Locate the cell with the specified text and output its [X, Y] center coordinate. 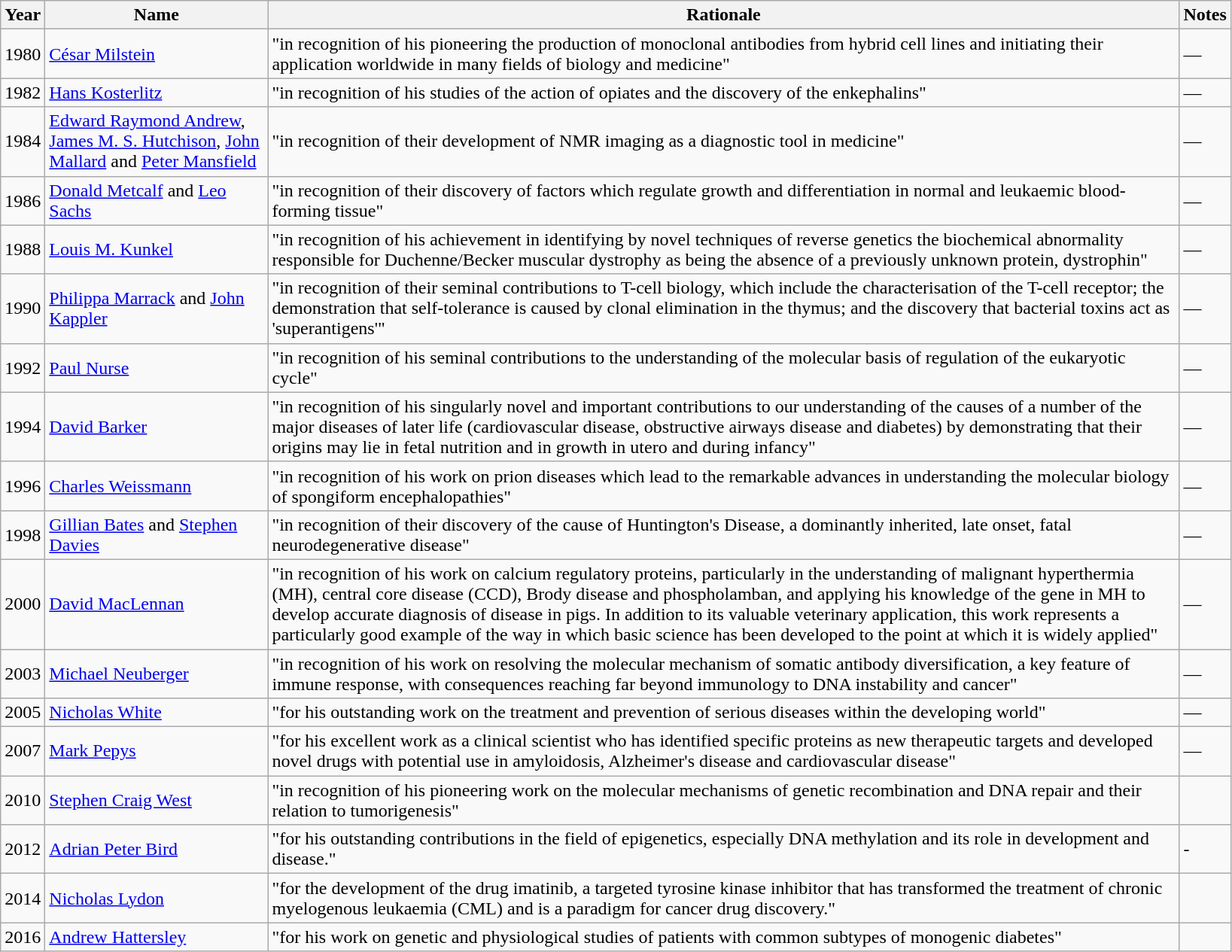
1988 [23, 250]
Donald Metcalf and Leo Sachs [157, 200]
1984 [23, 141]
2012 [23, 849]
2010 [23, 801]
"in recognition of his seminal contributions to the understanding of the molecular basis of regulation of the eukaryotic cycle" [724, 367]
2016 [23, 937]
2003 [23, 673]
- [1205, 849]
Andrew Hattersley [157, 937]
"for his outstanding contributions in the field of epigenetics, especially DNA methylation and its role in development and disease." [724, 849]
Paul Nurse [157, 367]
1994 [23, 427]
David MacLennan [157, 604]
Year [23, 15]
1986 [23, 200]
"in recognition of their discovery of the cause of Huntington's Disease, a dominantly inherited, late onset, fatal neurodegenerative disease" [724, 534]
David Barker [157, 427]
Stephen Craig West [157, 801]
"in recognition of his studies of the action of opiates and the discovery of the enkephalins" [724, 93]
2000 [23, 604]
Michael Neuberger [157, 673]
Mark Pepys [157, 751]
"in recognition of their discovery of factors which regulate growth and differentiation in normal and leukaemic blood-forming tissue" [724, 200]
1990 [23, 309]
César Milstein [157, 54]
1980 [23, 54]
Gillian Bates and Stephen Davies [157, 534]
2007 [23, 751]
2005 [23, 713]
1998 [23, 534]
Philippa Marrack and John Kappler [157, 309]
Nicholas Lydon [157, 899]
Rationale [724, 15]
Hans Kosterlitz [157, 93]
1992 [23, 367]
Louis M. Kunkel [157, 250]
Edward Raymond Andrew, James M. S. Hutchison, John Mallard and Peter Mansfield [157, 141]
Notes [1205, 15]
2014 [23, 899]
"in recognition of their development of NMR imaging as a diagnostic tool in medicine" [724, 141]
Charles Weissmann [157, 486]
1996 [23, 486]
"for his work on genetic and physiological studies of patients with common subtypes of monogenic diabetes" [724, 937]
"in recognition of his pioneering work on the molecular mechanisms of genetic recombination and DNA repair and their relation to tumorigenesis" [724, 801]
"for his outstanding work on the treatment and prevention of serious diseases within the developing world" [724, 713]
1982 [23, 93]
Adrian Peter Bird [157, 849]
Name [157, 15]
Nicholas White [157, 713]
